Extract the (X, Y) coordinate from the center of the cell holding the provided text.  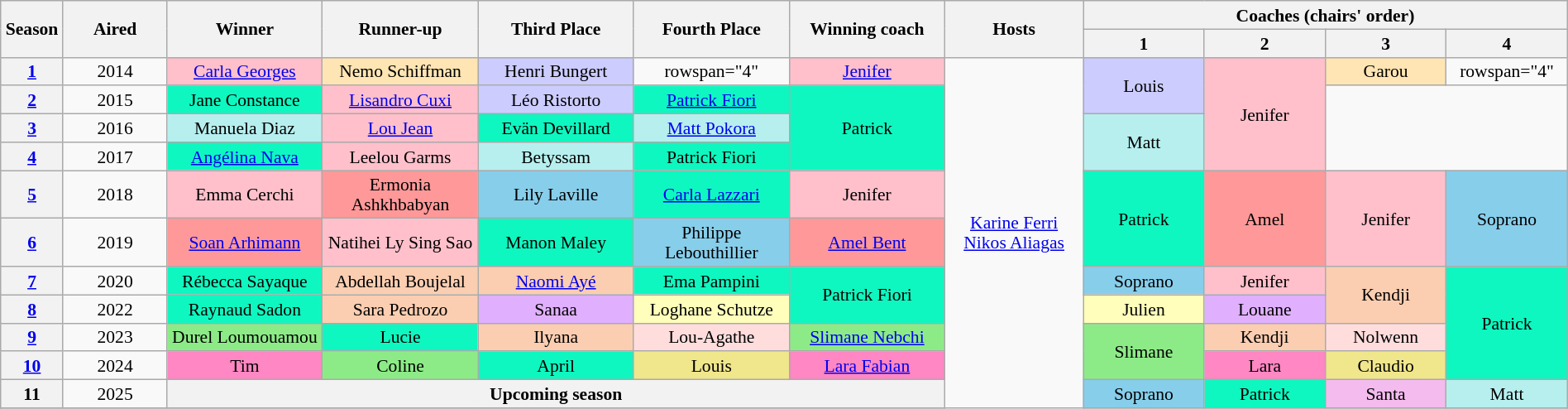
2018 (114, 195)
Third Place (556, 29)
Léo Ristorto (556, 100)
Runner-up (400, 29)
Rébecca Sayaque (245, 281)
Amel Bent (867, 243)
2017 (114, 156)
Emma Cerchi (245, 195)
Amel (1264, 219)
Slimane Nebchi (867, 337)
Lisandro Cuxi (400, 100)
Fourth Place (711, 29)
April (556, 366)
Santa (1385, 394)
Durel Loumouamou (245, 337)
Philippe Lebouthillier (711, 243)
Naomi Ayé (556, 281)
Sanaa (556, 309)
Carla Georges (245, 71)
Ilyana (556, 337)
Winner (245, 29)
7 (32, 281)
Angélina Nava (245, 156)
Garou (1385, 71)
Abdellah Boujelal (400, 281)
2019 (114, 243)
Slimane (1144, 351)
9 (32, 337)
Manuela Diaz (245, 128)
Loghane Schutze (711, 309)
Julien (1144, 309)
Coline (400, 366)
Lily Laville (556, 195)
10 (32, 366)
Carla Lazzari (711, 195)
Lou-Agathe (711, 337)
2014 (114, 71)
Winning coach (867, 29)
Upcoming season (556, 394)
Jane Constance (245, 100)
Coaches (chairs' order) (1326, 15)
2024 (114, 366)
8 (32, 309)
Natihei Ly Sing Sao (400, 243)
Claudio (1385, 366)
Ema Pampini (711, 281)
Manon Maley (556, 243)
Betyssam (556, 156)
Evän Devillard (556, 128)
Lou Jean (400, 128)
Soan Arhimann (245, 243)
2016 (114, 128)
2023 (114, 337)
Hosts (1014, 29)
5 (32, 195)
2022 (114, 309)
Lara (1264, 366)
2015 (114, 100)
Henri Bungert (556, 71)
Sara Pedrozo (400, 309)
6 (32, 243)
11 (32, 394)
2025 (114, 394)
Nemo Schiffman (400, 71)
Ermonia Ashkhbabyan (400, 195)
2020 (114, 281)
Matt Pokora (711, 128)
Aired (114, 29)
Season (32, 29)
Raynaud Sadon (245, 309)
Lara Fabian (867, 366)
Tim (245, 366)
Leelou Garms (400, 156)
Karine FerriNikos Aliagas (1014, 232)
Nolwenn (1385, 337)
Lucie (400, 337)
Louane (1264, 309)
